Scan for the cell matching the given text and deliver its [x, y] coordinate at center. 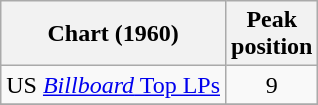
US Billboard Top LPs [114, 85]
Chart (1960) [114, 34]
Peakposition [272, 34]
9 [272, 85]
